Detect which cell encompasses the target text, then output its [X, Y] center coordinate. 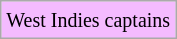
West Indies captains [88, 20]
